For the text-containing cell, return its midpoint in [X, Y] coordinate format. 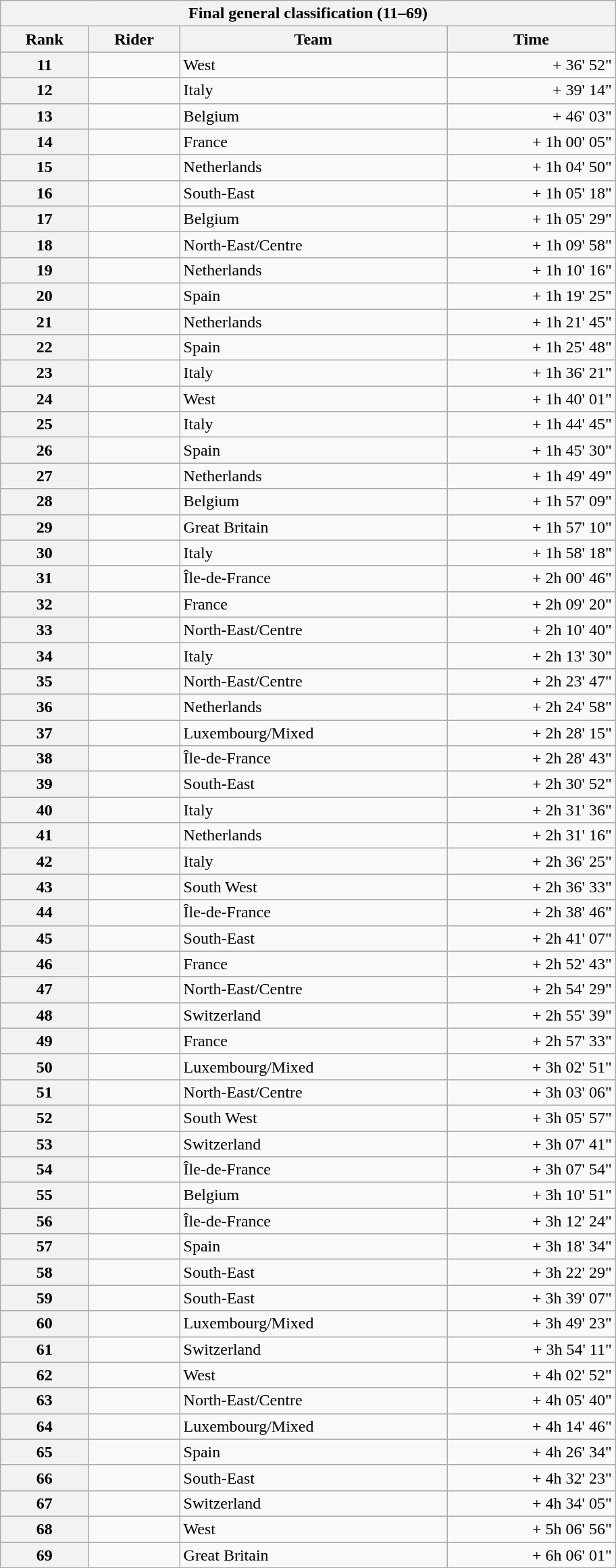
56 [45, 1221]
+ 2h 54' 29" [532, 990]
48 [45, 1015]
+ 2h 09' 20" [532, 604]
+ 2h 30' 52" [532, 784]
58 [45, 1272]
+ 1h 00' 05" [532, 142]
47 [45, 990]
+ 1h 45' 30" [532, 450]
+ 2h 28' 43" [532, 759]
41 [45, 836]
17 [45, 219]
+ 2h 31' 16" [532, 836]
+ 3h 03' 06" [532, 1092]
64 [45, 1426]
51 [45, 1092]
+ 1h 36' 21" [532, 373]
+ 39' 14" [532, 90]
+ 4h 34' 05" [532, 1503]
+ 2h 31' 36" [532, 810]
42 [45, 861]
+ 2h 28' 15" [532, 732]
28 [45, 502]
32 [45, 604]
+ 2h 00' 46" [532, 578]
18 [45, 244]
50 [45, 1066]
+ 1h 05' 29" [532, 219]
+ 1h 49' 49" [532, 476]
68 [45, 1529]
+ 2h 57' 33" [532, 1041]
+ 3h 07' 54" [532, 1170]
+ 2h 23' 47" [532, 681]
19 [45, 270]
45 [45, 938]
52 [45, 1118]
+ 1h 09' 58" [532, 244]
+ 3h 49' 23" [532, 1324]
+ 1h 25' 48" [532, 348]
+ 1h 19' 25" [532, 296]
43 [45, 887]
39 [45, 784]
54 [45, 1170]
66 [45, 1478]
13 [45, 116]
26 [45, 450]
+ 1h 44' 45" [532, 425]
+ 3h 07' 41" [532, 1144]
+ 1h 40' 01" [532, 399]
63 [45, 1401]
38 [45, 759]
+ 2h 13' 30" [532, 655]
+ 2h 24' 58" [532, 707]
Team [313, 39]
62 [45, 1375]
+ 3h 10' 51" [532, 1195]
49 [45, 1041]
+ 46' 03" [532, 116]
+ 4h 02' 52" [532, 1375]
67 [45, 1503]
61 [45, 1349]
+ 2h 36' 33" [532, 887]
20 [45, 296]
+ 5h 06' 56" [532, 1529]
46 [45, 964]
+ 3h 05' 57" [532, 1118]
+ 1h 04' 50" [532, 167]
+ 1h 57' 09" [532, 502]
+ 1h 58' 18" [532, 553]
+ 2h 55' 39" [532, 1015]
+ 4h 14' 46" [532, 1426]
55 [45, 1195]
23 [45, 373]
57 [45, 1247]
53 [45, 1144]
37 [45, 732]
+ 3h 22' 29" [532, 1272]
+ 3h 12' 24" [532, 1221]
+ 4h 32' 23" [532, 1478]
+ 1h 05' 18" [532, 193]
14 [45, 142]
25 [45, 425]
+ 2h 52' 43" [532, 964]
11 [45, 65]
+ 3h 02' 51" [532, 1066]
35 [45, 681]
+ 1h 57' 10" [532, 527]
Final general classification (11–69) [308, 13]
Rank [45, 39]
29 [45, 527]
24 [45, 399]
65 [45, 1452]
69 [45, 1555]
15 [45, 167]
16 [45, 193]
59 [45, 1298]
34 [45, 655]
40 [45, 810]
+ 36' 52" [532, 65]
30 [45, 553]
+ 3h 54' 11" [532, 1349]
+ 6h 06' 01" [532, 1555]
+ 1h 10' 16" [532, 270]
+ 3h 39' 07" [532, 1298]
+ 2h 10' 40" [532, 630]
22 [45, 348]
21 [45, 322]
33 [45, 630]
+ 2h 38' 46" [532, 913]
+ 3h 18' 34" [532, 1247]
60 [45, 1324]
44 [45, 913]
+ 1h 21' 45" [532, 322]
27 [45, 476]
+ 2h 36' 25" [532, 861]
+ 4h 05' 40" [532, 1401]
+ 4h 26' 34" [532, 1452]
36 [45, 707]
+ 2h 41' 07" [532, 938]
Time [532, 39]
Rider [134, 39]
12 [45, 90]
31 [45, 578]
